Find where the given text appears and provide that cell's center as [X, Y] coordinate. 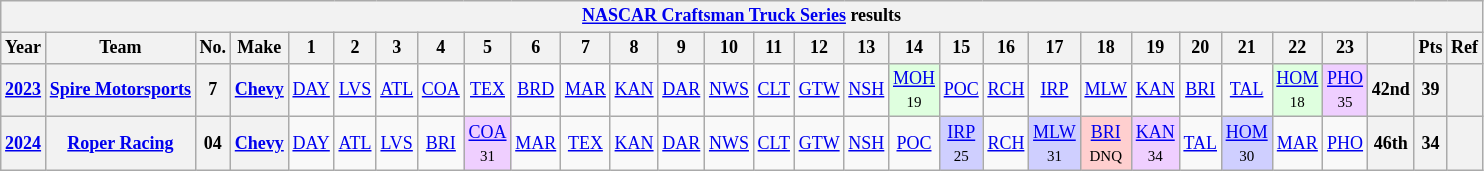
34 [1430, 144]
46th [1390, 144]
20 [1200, 48]
HOM18 [1298, 90]
KAN34 [1155, 144]
22 [1298, 48]
13 [866, 48]
Year [24, 48]
2 [355, 48]
Roper Racing [120, 144]
14 [914, 48]
Spire Motorsports [120, 90]
2023 [24, 90]
11 [774, 48]
COA [440, 90]
IRP [1054, 90]
Team [120, 48]
MLW31 [1054, 144]
Make [259, 48]
MOH19 [914, 90]
42nd [1390, 90]
PHO35 [1346, 90]
19 [1155, 48]
6 [536, 48]
39 [1430, 90]
17 [1054, 48]
21 [1246, 48]
12 [819, 48]
2024 [24, 144]
18 [1106, 48]
Pts [1430, 48]
5 [488, 48]
MLW [1106, 90]
COA31 [488, 144]
3 [397, 48]
16 [1006, 48]
1 [311, 48]
PHO [1346, 144]
BRIDNQ [1106, 144]
8 [634, 48]
10 [730, 48]
15 [961, 48]
IRP25 [961, 144]
9 [682, 48]
4 [440, 48]
NASCAR Craftsman Truck Series results [742, 16]
BRD [536, 90]
Ref [1465, 48]
No. [212, 48]
04 [212, 144]
HOM30 [1246, 144]
23 [1346, 48]
